For the text-containing cell, return its midpoint in (X, Y) coordinate format. 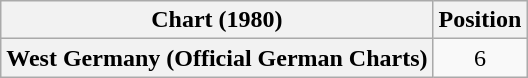
Position (480, 20)
West Germany (Official German Charts) (217, 58)
6 (480, 58)
Chart (1980) (217, 20)
